Extract the (x, y) coordinate from the center of the cell holding the provided text.  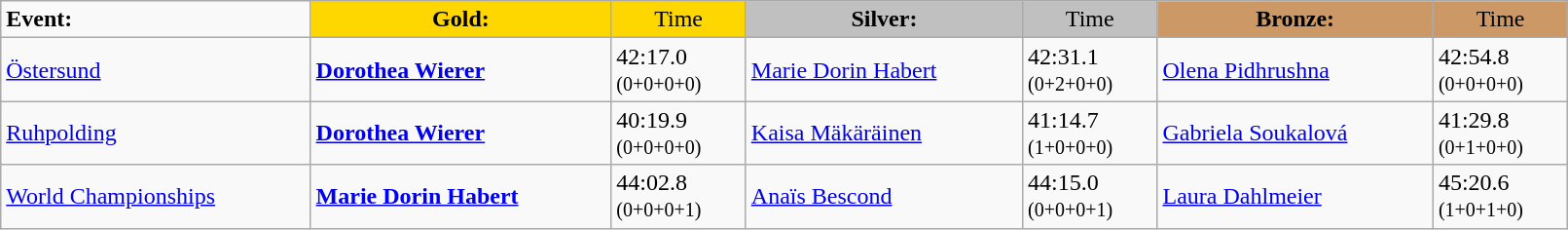
42:31.1(0+2+0+0) (1090, 70)
Östersund (156, 70)
41:29.8(0+1+0+0) (1500, 133)
Kaisa Mäkäräinen (884, 133)
44:02.8(0+0+0+1) (678, 197)
Anaïs Bescond (884, 197)
40:19.9(0+0+0+0) (678, 133)
Silver: (884, 19)
44:15.0(0+0+0+1) (1090, 197)
World Championships (156, 197)
Laura Dahlmeier (1295, 197)
Ruhpolding (156, 133)
Event: (156, 19)
42:54.8(0+0+0+0) (1500, 70)
Olena Pidhrushna (1295, 70)
Bronze: (1295, 19)
42:17.0(0+0+0+0) (678, 70)
Gabriela Soukalová (1295, 133)
41:14.7(1+0+0+0) (1090, 133)
Gold: (461, 19)
45:20.6(1+0+1+0) (1500, 197)
